Extract the (x, y) coordinate from the center of the cell holding the provided text.  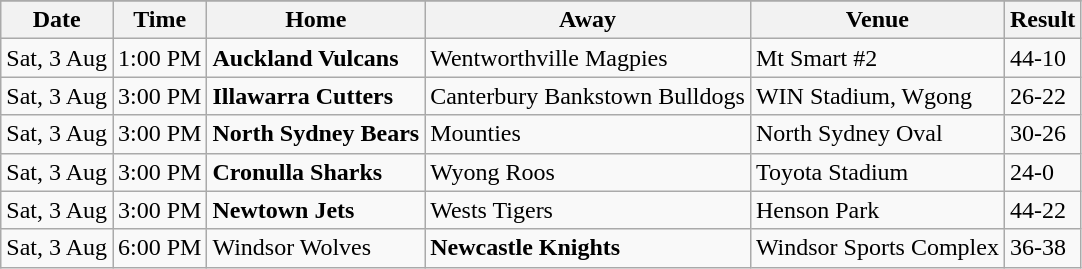
Mounties (588, 134)
6:00 PM (159, 248)
Wentworthville Magpies (588, 58)
44-22 (1042, 210)
Auckland Vulcans (316, 58)
WIN Stadium, Wgong (877, 96)
26-22 (1042, 96)
1:00 PM (159, 58)
Newcastle Knights (588, 248)
Henson Park (877, 210)
Cronulla Sharks (316, 172)
Date (57, 20)
Home (316, 20)
North Sydney Oval (877, 134)
Wyong Roos (588, 172)
Wests Tigers (588, 210)
Windsor Sports Complex (877, 248)
Newtown Jets (316, 210)
Canterbury Bankstown Bulldogs (588, 96)
Illawarra Cutters (316, 96)
North Sydney Bears (316, 134)
24-0 (1042, 172)
Toyota Stadium (877, 172)
Windsor Wolves (316, 248)
30-26 (1042, 134)
Time (159, 20)
44-10 (1042, 58)
Result (1042, 20)
Away (588, 20)
Mt Smart #2 (877, 58)
36-38 (1042, 248)
Venue (877, 20)
